Return the [X, Y] coordinate for the center point of the cell that contains the specified text.  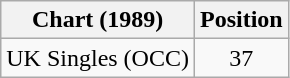
Position [241, 20]
37 [241, 58]
UK Singles (OCC) [98, 58]
Chart (1989) [98, 20]
